Capture the cell that displays the provided text and extract its [X, Y] central coordinate. 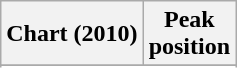
Peakposition [189, 34]
Chart (2010) [72, 34]
